Provide the [x, y] coordinate of the cell's center where the given text is located.  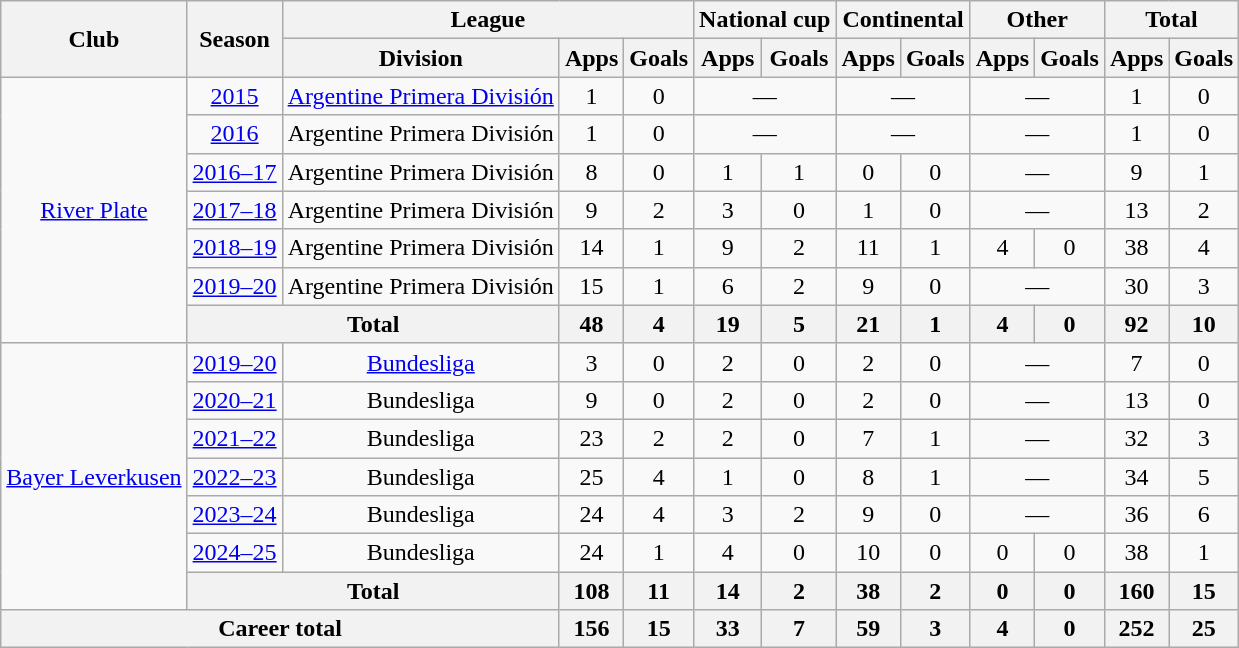
Continental [903, 20]
2015 [234, 96]
River Plate [94, 210]
League [488, 20]
156 [591, 629]
252 [1136, 629]
2016 [234, 134]
Season [234, 39]
Club [94, 39]
2018–19 [234, 248]
2024–25 [234, 553]
30 [1136, 286]
108 [591, 591]
34 [1136, 477]
Bayer Leverkusen [94, 476]
48 [591, 324]
2022–23 [234, 477]
59 [868, 629]
2020–21 [234, 400]
32 [1136, 438]
2016–17 [234, 172]
21 [868, 324]
23 [591, 438]
2017–18 [234, 210]
33 [728, 629]
Division [420, 58]
92 [1136, 324]
Other [1037, 20]
2023–24 [234, 515]
2021–22 [234, 438]
19 [728, 324]
36 [1136, 515]
National cup [765, 20]
Career total [280, 629]
160 [1136, 591]
